Return the (x, y) coordinate for the center point of the cell that contains the specified text.  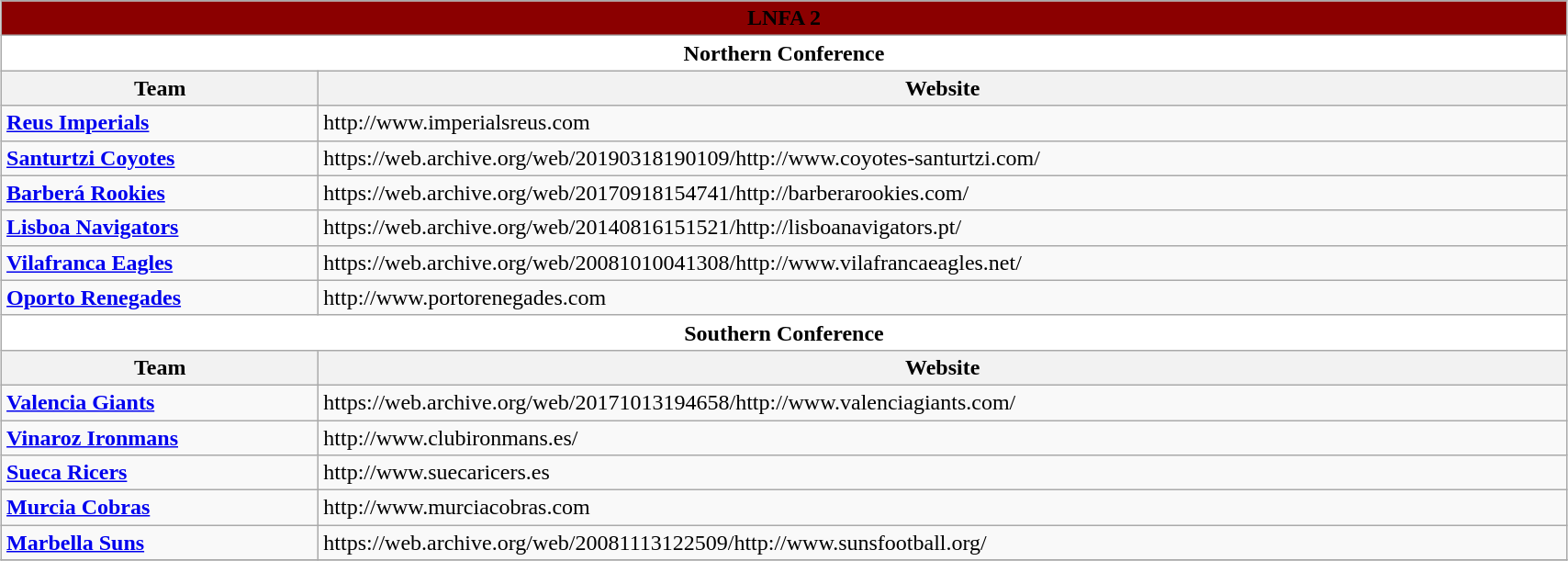
Vinaroz Ironmans (160, 438)
Barberá Rookies (160, 193)
https://web.archive.org/web/20081010041308/http://www.vilafrancaeagles.net/ (943, 263)
https://web.archive.org/web/20170918154741/http://barberarookies.com/ (943, 193)
Northern Conference (784, 53)
http://www.portorenegades.com (943, 297)
http://www.clubironmans.es/ (943, 438)
https://web.archive.org/web/20140816151521/http://lisboanavigators.pt/ (943, 228)
https://web.archive.org/web/20081113122509/http://www.sunsfootball.org/ (943, 543)
http://www.suecaricers.es (943, 473)
Sueca Ricers (160, 473)
Valencia Giants (160, 402)
Lisboa Navigators (160, 228)
Reus Imperials (160, 123)
Vilafranca Eagles (160, 263)
Southern Conference (784, 332)
Santurtzi Coyotes (160, 158)
https://web.archive.org/web/20190318190109/http://www.coyotes-santurtzi.com/ (943, 158)
http://www.imperialsreus.com (943, 123)
http://www.murciacobras.com (943, 508)
https://web.archive.org/web/20171013194658/http://www.valenciagiants.com/ (943, 402)
LNFA 2 (784, 18)
Marbella Suns (160, 543)
Oporto Renegades (160, 297)
Murcia Cobras (160, 508)
